For the text-containing cell, return its midpoint in [X, Y] coordinate format. 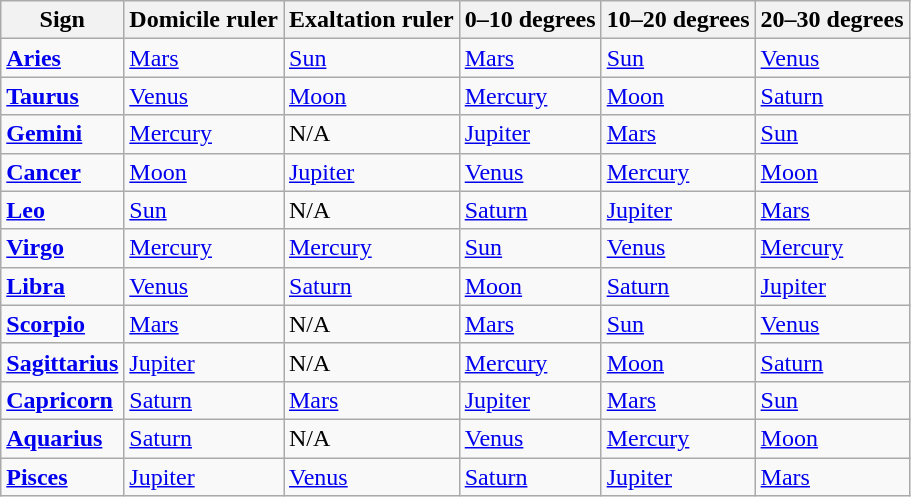
Sagittarius [62, 362]
Capricorn [62, 400]
0–10 degrees [530, 20]
Aquarius [62, 438]
10–20 degrees [678, 20]
Leo [62, 210]
20–30 degrees [832, 20]
Taurus [62, 96]
Cancer [62, 172]
Libra [62, 286]
Pisces [62, 477]
Gemini [62, 134]
Virgo [62, 248]
Domicile ruler [204, 20]
Exaltation ruler [372, 20]
Aries [62, 58]
Sign [62, 20]
Scorpio [62, 324]
